Pinpoint the cell where the given text exists, returning its [x, y] midpoint coordinate. 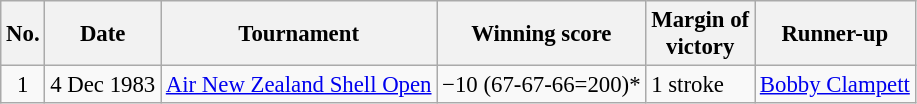
4 Dec 1983 [103, 85]
Date [103, 34]
Tournament [298, 34]
Runner-up [836, 34]
1 [23, 85]
Air New Zealand Shell Open [298, 85]
No. [23, 34]
Winning score [542, 34]
Margin ofvictory [700, 34]
−10 (67-67-66=200)* [542, 85]
1 stroke [700, 85]
Bobby Clampett [836, 85]
